Output the [x, y] coordinate of the center of the cell containing the given text.  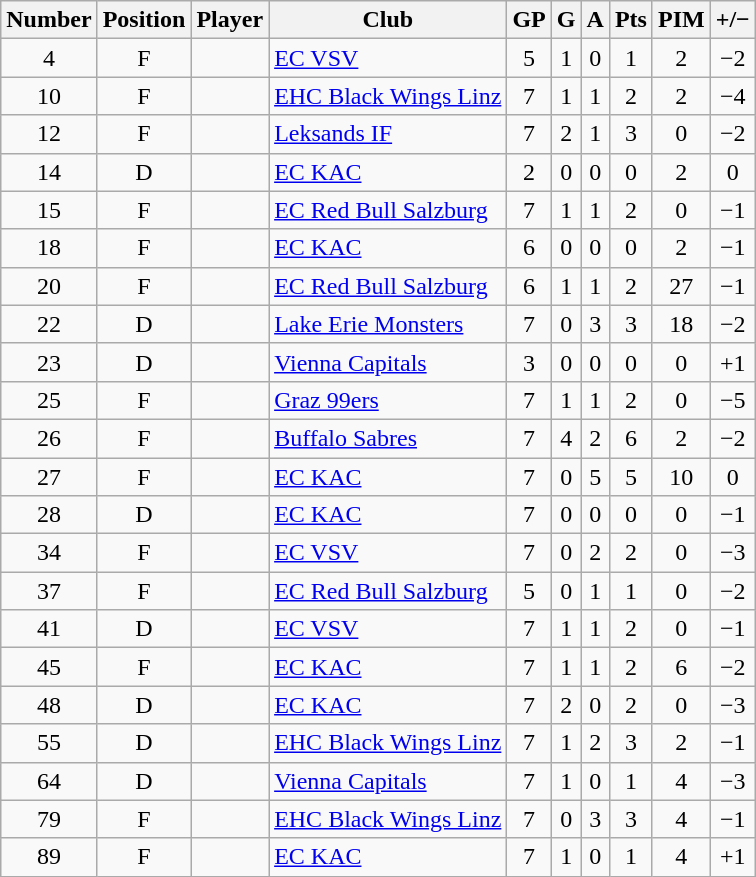
Graz 99ers [388, 400]
34 [49, 553]
20 [49, 286]
Number [49, 20]
25 [49, 400]
79 [49, 819]
+/− [732, 20]
22 [49, 324]
28 [49, 515]
64 [49, 781]
89 [49, 857]
23 [49, 362]
15 [49, 210]
26 [49, 438]
Lake Erie Monsters [388, 324]
−5 [732, 400]
12 [49, 134]
Player [230, 20]
GP [529, 20]
55 [49, 743]
14 [49, 172]
−4 [732, 96]
Pts [630, 20]
Leksands IF [388, 134]
Buffalo Sabres [388, 438]
37 [49, 591]
45 [49, 667]
A [595, 20]
Position [144, 20]
Club [388, 20]
PIM [681, 20]
G [566, 20]
41 [49, 629]
48 [49, 705]
